Locate the cell with the specified text and output its (x, y) center coordinate. 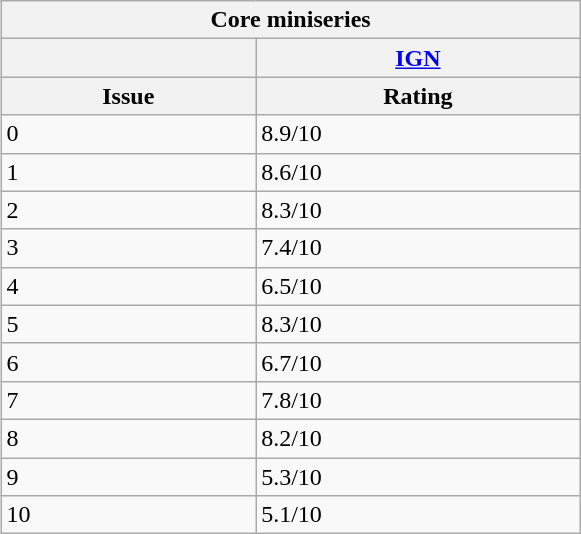
IGN (418, 58)
5 (128, 324)
7 (128, 400)
6.7/10 (418, 362)
5.3/10 (418, 477)
3 (128, 248)
6.5/10 (418, 286)
9 (128, 477)
8 (128, 438)
6 (128, 362)
8.9/10 (418, 134)
2 (128, 210)
8.2/10 (418, 438)
7.8/10 (418, 400)
7.4/10 (418, 248)
0 (128, 134)
8.6/10 (418, 172)
Issue (128, 96)
10 (128, 515)
1 (128, 172)
4 (128, 286)
Rating (418, 96)
Core miniseries (290, 20)
5.1/10 (418, 515)
